Determine the [X, Y] coordinate at the center of the cell enclosing the given text.  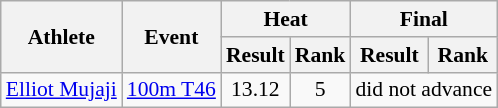
13.12 [256, 90]
did not advance [424, 90]
Final [424, 19]
Heat [286, 19]
100m T46 [172, 90]
Elliot Mujaji [62, 90]
Athlete [62, 36]
5 [320, 90]
Event [172, 36]
